Return (x, y) of the center of cell containing provided text 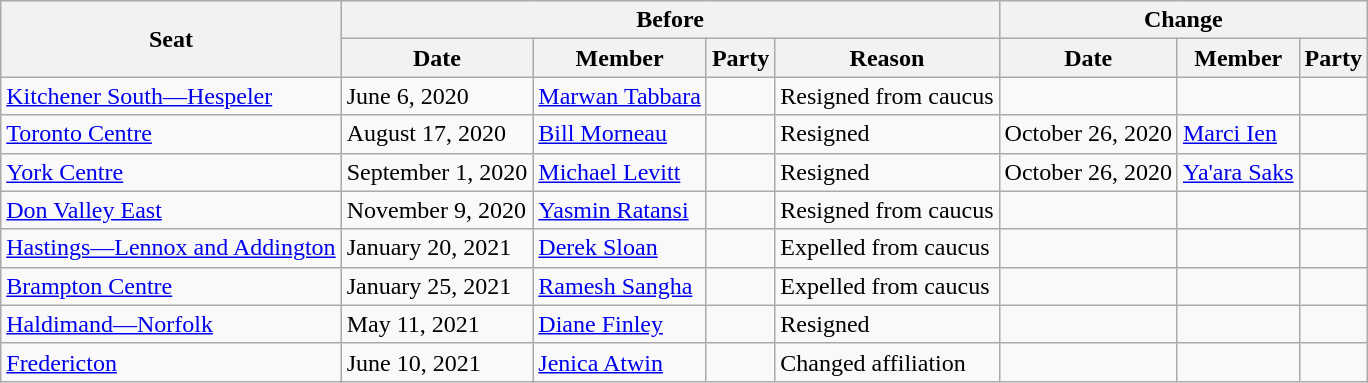
June 6, 2020 (437, 96)
Haldimand—Norfolk (171, 324)
Michael Levitt (620, 172)
Fredericton (171, 362)
Changed affiliation (887, 362)
Reason (887, 58)
Ya'ara Saks (1238, 172)
June 10, 2021 (437, 362)
Bill Morneau (620, 134)
Change (1183, 20)
September 1, 2020 (437, 172)
Ramesh Sangha (620, 286)
August 17, 2020 (437, 134)
Toronto Centre (171, 134)
January 20, 2021 (437, 248)
Derek Sloan (620, 248)
Marwan Tabbara (620, 96)
January 25, 2021 (437, 286)
York Centre (171, 172)
Kitchener South—Hespeler (171, 96)
Don Valley East (171, 210)
Before (670, 20)
Diane Finley (620, 324)
Jenica Atwin (620, 362)
May 11, 2021 (437, 324)
November 9, 2020 (437, 210)
Brampton Centre (171, 286)
Hastings—Lennox and Addington (171, 248)
Marci Ien (1238, 134)
Yasmin Ratansi (620, 210)
Seat (171, 39)
